From the cell containing the given text, extract its center point as [X, Y] coordinate. 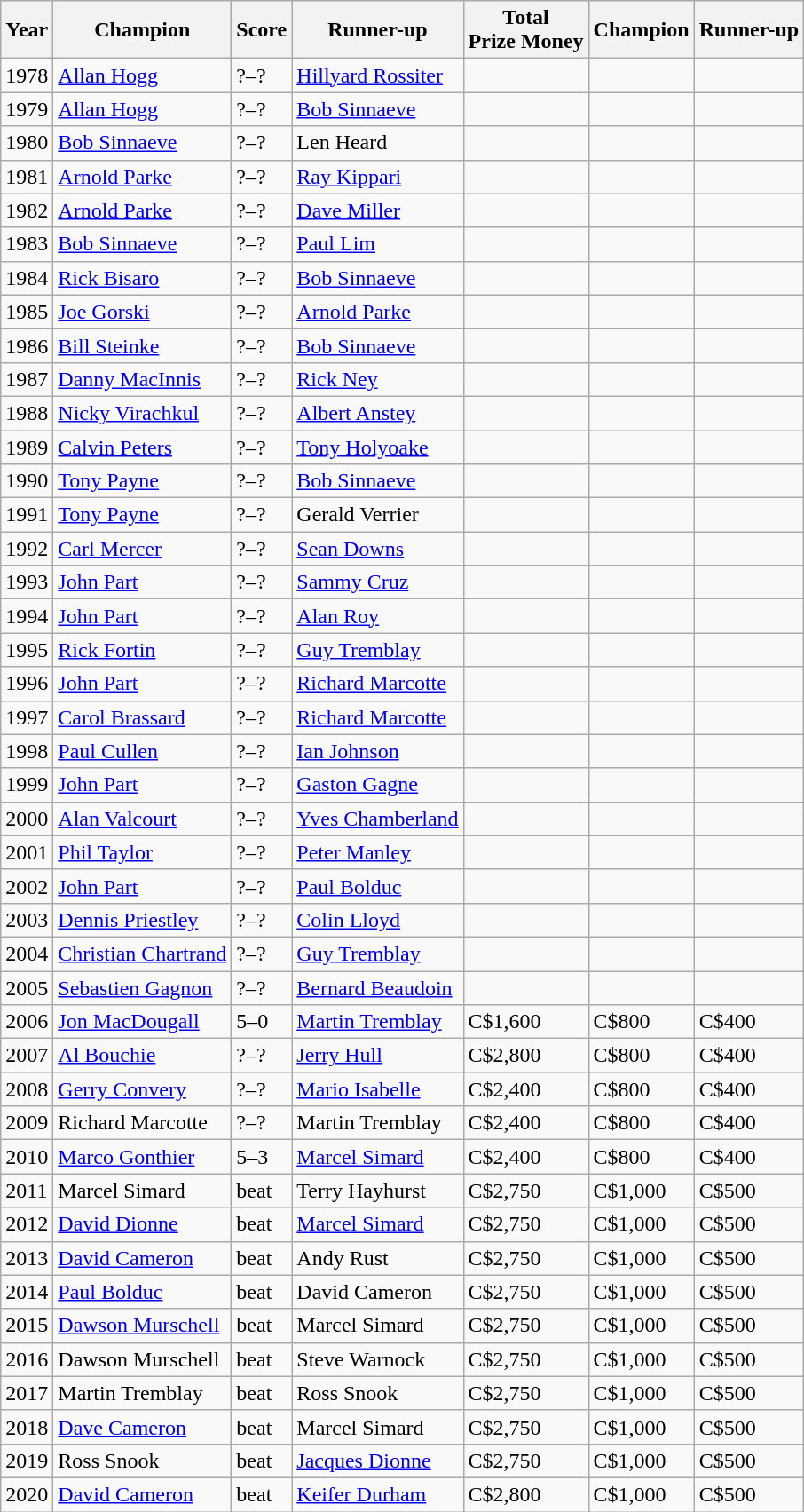
2013 [27, 1258]
2014 [27, 1292]
1992 [27, 549]
2016 [27, 1359]
C$1,600 [525, 1022]
2010 [27, 1157]
1985 [27, 312]
2000 [27, 819]
Sammy Cruz [378, 582]
1993 [27, 582]
Joe Gorski [142, 312]
Carl Mercer [142, 549]
Nicky Virachkul [142, 413]
Gerry Convery [142, 1089]
Ray Kippari [378, 177]
Alan Valcourt [142, 819]
Andy Rust [378, 1258]
Marco Gonthier [142, 1157]
Danny MacInnis [142, 379]
Bernard Beaudoin [378, 988]
2015 [27, 1326]
2006 [27, 1022]
Paul Cullen [142, 751]
Sebastien Gagnon [142, 988]
Colin Lloyd [378, 920]
2018 [27, 1427]
1986 [27, 345]
Score [262, 30]
1998 [27, 751]
2019 [27, 1461]
1987 [27, 379]
Len Heard [378, 143]
2009 [27, 1123]
Jacques Dionne [378, 1461]
Gaston Gagne [378, 785]
Gerald Verrier [378, 515]
1980 [27, 143]
2012 [27, 1224]
Jerry Hull [378, 1056]
David Dionne [142, 1224]
Jon MacDougall [142, 1022]
1990 [27, 481]
Terry Hayhurst [378, 1191]
Al Bouchie [142, 1056]
2004 [27, 954]
Alan Roy [378, 616]
1978 [27, 75]
Dave Miller [378, 210]
Peter Manley [378, 852]
Carol Brassard [142, 717]
1981 [27, 177]
Rick Bisaro [142, 278]
2008 [27, 1089]
Yves Chamberland [378, 819]
TotalPrize Money [525, 30]
1983 [27, 244]
2020 [27, 1494]
2002 [27, 886]
5–0 [262, 1022]
2007 [27, 1056]
Year [27, 30]
1996 [27, 684]
Bill Steinke [142, 345]
2001 [27, 852]
Hillyard Rossiter [378, 75]
1995 [27, 650]
Phil Taylor [142, 852]
2011 [27, 1191]
Tony Holyoake [378, 447]
1982 [27, 210]
2017 [27, 1393]
Ian Johnson [378, 751]
1999 [27, 785]
2005 [27, 988]
Christian Chartrand [142, 954]
1991 [27, 515]
Keifer Durham [378, 1494]
1997 [27, 717]
1984 [27, 278]
5–3 [262, 1157]
Paul Lim [378, 244]
Sean Downs [378, 549]
1994 [27, 616]
2003 [27, 920]
Albert Anstey [378, 413]
Dave Cameron [142, 1427]
1988 [27, 413]
1989 [27, 447]
Rick Fortin [142, 650]
Dennis Priestley [142, 920]
Mario Isabelle [378, 1089]
Steve Warnock [378, 1359]
Calvin Peters [142, 447]
Rick Ney [378, 379]
1979 [27, 109]
